From the cell containing the given text, extract its center point as (X, Y) coordinate. 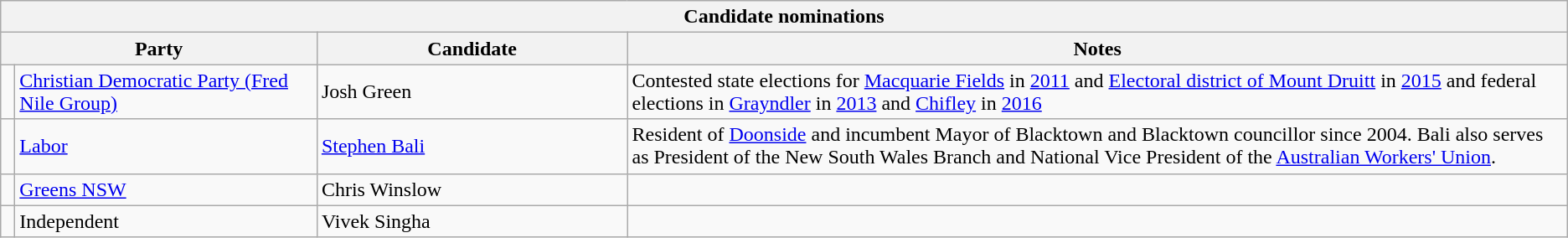
Labor (166, 146)
Josh Green (472, 92)
Greens NSW (166, 189)
Notes (1097, 49)
Candidate nominations (784, 17)
Independent (166, 221)
Chris Winslow (472, 189)
Vivek Singha (472, 221)
Christian Democratic Party (Fred Nile Group) (166, 92)
Party (159, 49)
Stephen Bali (472, 146)
Candidate (472, 49)
